Locate the cell with the specified text and output its [X, Y] center coordinate. 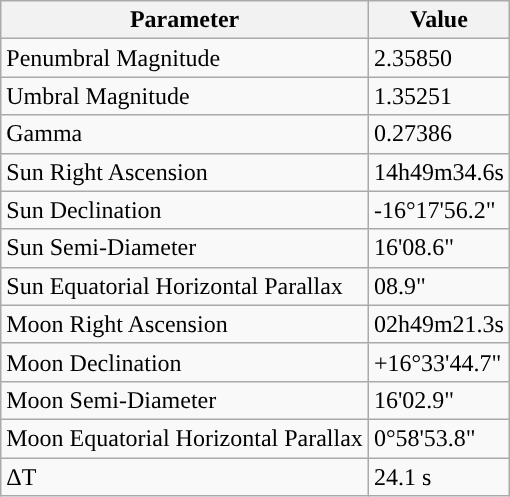
16'02.9" [438, 400]
Sun Equatorial Horizontal Parallax [185, 286]
02h49m21.3s [438, 324]
+16°33'44.7" [438, 362]
-16°17'56.2" [438, 210]
Umbral Magnitude [185, 96]
Moon Right Ascension [185, 324]
0.27386 [438, 134]
Sun Semi-Diameter [185, 248]
Moon Equatorial Horizontal Parallax [185, 438]
2.35850 [438, 58]
Moon Declination [185, 362]
Moon Semi-Diameter [185, 400]
08.9" [438, 286]
Sun Right Ascension [185, 172]
ΔT [185, 477]
14h49m34.6s [438, 172]
Penumbral Magnitude [185, 58]
0°58'53.8" [438, 438]
Parameter [185, 20]
24.1 s [438, 477]
Gamma [185, 134]
16'08.6" [438, 248]
Value [438, 20]
Sun Declination [185, 210]
1.35251 [438, 96]
